Capture the cell that displays the provided text and extract its (X, Y) central coordinate. 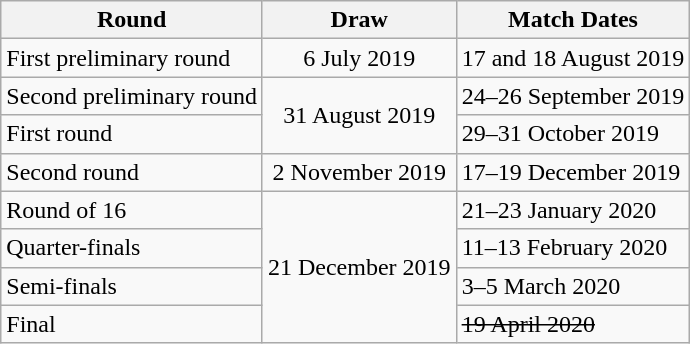
17–19 December 2019 (573, 172)
2 November 2019 (359, 172)
11–13 February 2020 (573, 248)
Second preliminary round (132, 96)
Final (132, 324)
19 April 2020 (573, 324)
First preliminary round (132, 58)
21 December 2019 (359, 267)
Draw (359, 20)
First round (132, 134)
Quarter-finals (132, 248)
3–5 March 2020 (573, 286)
Match Dates (573, 20)
31 August 2019 (359, 115)
17 and 18 August 2019 (573, 58)
Round of 16 (132, 210)
Round (132, 20)
21–23 January 2020 (573, 210)
Second round (132, 172)
Semi-finals (132, 286)
6 July 2019 (359, 58)
24–26 September 2019 (573, 96)
29–31 October 2019 (573, 134)
